Capture the cell that displays the provided text and extract its [x, y] central coordinate. 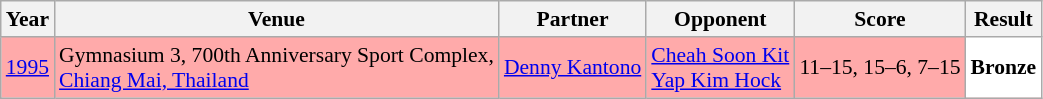
1995 [28, 68]
Partner [572, 19]
Opponent [720, 19]
11–15, 15–6, 7–15 [880, 68]
Venue [276, 19]
Result [1004, 19]
Year [28, 19]
Denny Kantono [572, 68]
Gymnasium 3, 700th Anniversary Sport Complex,Chiang Mai, Thailand [276, 68]
Score [880, 19]
Cheah Soon Kit Yap Kim Hock [720, 68]
Bronze [1004, 68]
